Provide the [X, Y] coordinate of the cell's center where the given text is located.  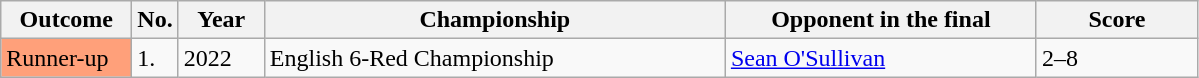
Runner-up [66, 58]
2022 [221, 58]
Championship [494, 20]
Outcome [66, 20]
2–8 [1116, 58]
English 6-Red Championship [494, 58]
Opponent in the final [880, 20]
Year [221, 20]
No. [155, 20]
1. [155, 58]
Sean O'Sullivan [880, 58]
Score [1116, 20]
